From the cell containing the given text, extract its center point as (x, y) coordinate. 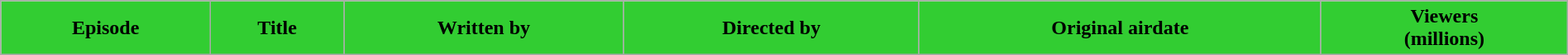
Title (278, 28)
Directed by (771, 28)
Viewers(millions) (1444, 28)
Written by (485, 28)
Episode (106, 28)
Original airdate (1120, 28)
